Scan for the cell matching the given text and deliver its (X, Y) coordinate at center. 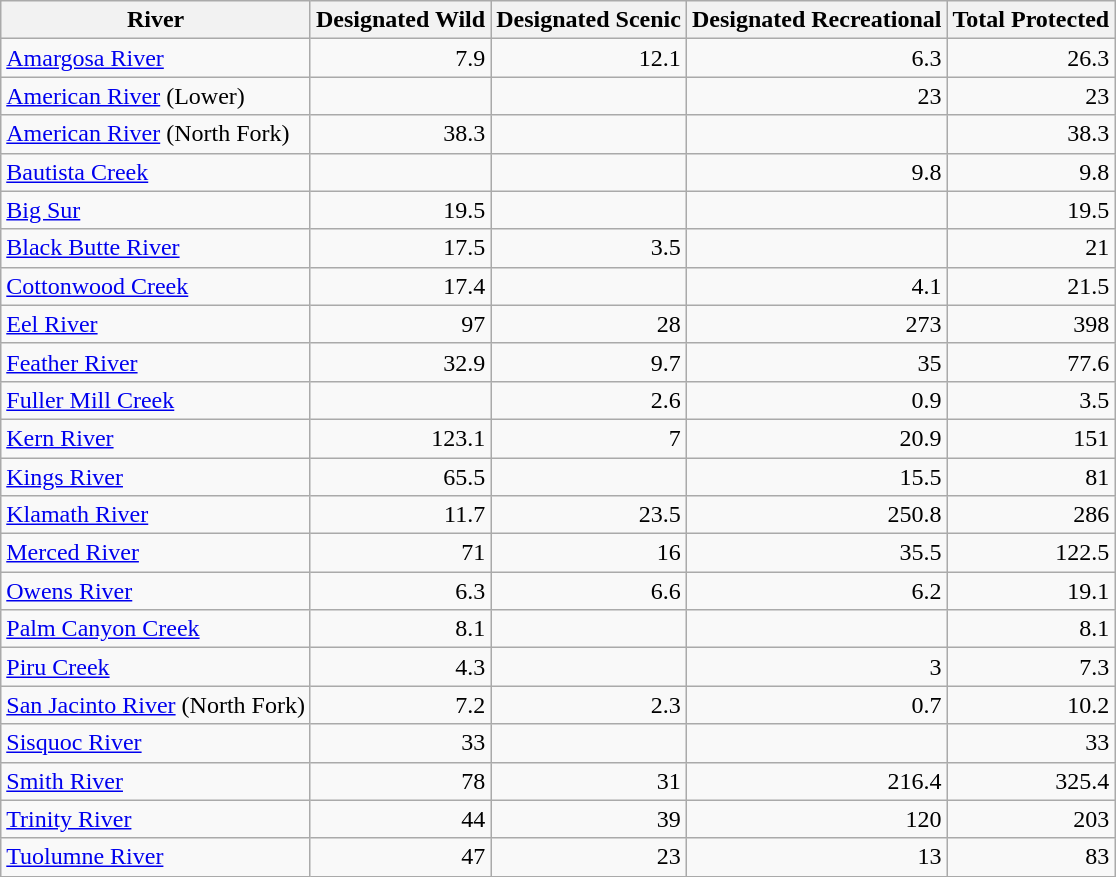
28 (589, 324)
15.5 (816, 477)
123.1 (400, 438)
Big Sur (156, 210)
Designated Recreational (816, 20)
3 (816, 667)
21.5 (1031, 286)
Owens River (156, 591)
2.6 (589, 400)
Sisquoc River (156, 743)
Total Protected (1031, 20)
78 (400, 781)
Designated Wild (400, 20)
122.5 (1031, 553)
35.5 (816, 553)
0.9 (816, 400)
Kings River (156, 477)
7.9 (400, 58)
9.7 (589, 362)
31 (589, 781)
97 (400, 324)
7.2 (400, 705)
Tuolumne River (156, 857)
Kern River (156, 438)
Klamath River (156, 515)
17.4 (400, 286)
325.4 (1031, 781)
San Jacinto River (North Fork) (156, 705)
4.1 (816, 286)
Eel River (156, 324)
6.6 (589, 591)
17.5 (400, 248)
65.5 (400, 477)
23.5 (589, 515)
20.9 (816, 438)
Designated Scenic (589, 20)
Black Butte River (156, 248)
71 (400, 553)
81 (1031, 477)
American River (Lower) (156, 96)
216.4 (816, 781)
2.3 (589, 705)
16 (589, 553)
83 (1031, 857)
13 (816, 857)
47 (400, 857)
Trinity River (156, 819)
21 (1031, 248)
Merced River (156, 553)
Smith River (156, 781)
River (156, 20)
4.3 (400, 667)
151 (1031, 438)
11.7 (400, 515)
Amargosa River (156, 58)
Palm Canyon Creek (156, 629)
American River (North Fork) (156, 134)
398 (1031, 324)
7 (589, 438)
12.1 (589, 58)
Feather River (156, 362)
26.3 (1031, 58)
39 (589, 819)
250.8 (816, 515)
35 (816, 362)
32.9 (400, 362)
Cottonwood Creek (156, 286)
0.7 (816, 705)
6.2 (816, 591)
19.1 (1031, 591)
120 (816, 819)
7.3 (1031, 667)
10.2 (1031, 705)
Fuller Mill Creek (156, 400)
44 (400, 819)
Piru Creek (156, 667)
Bautista Creek (156, 172)
286 (1031, 515)
273 (816, 324)
77.6 (1031, 362)
203 (1031, 819)
